Extract the (x, y) coordinate from the center of the cell holding the provided text.  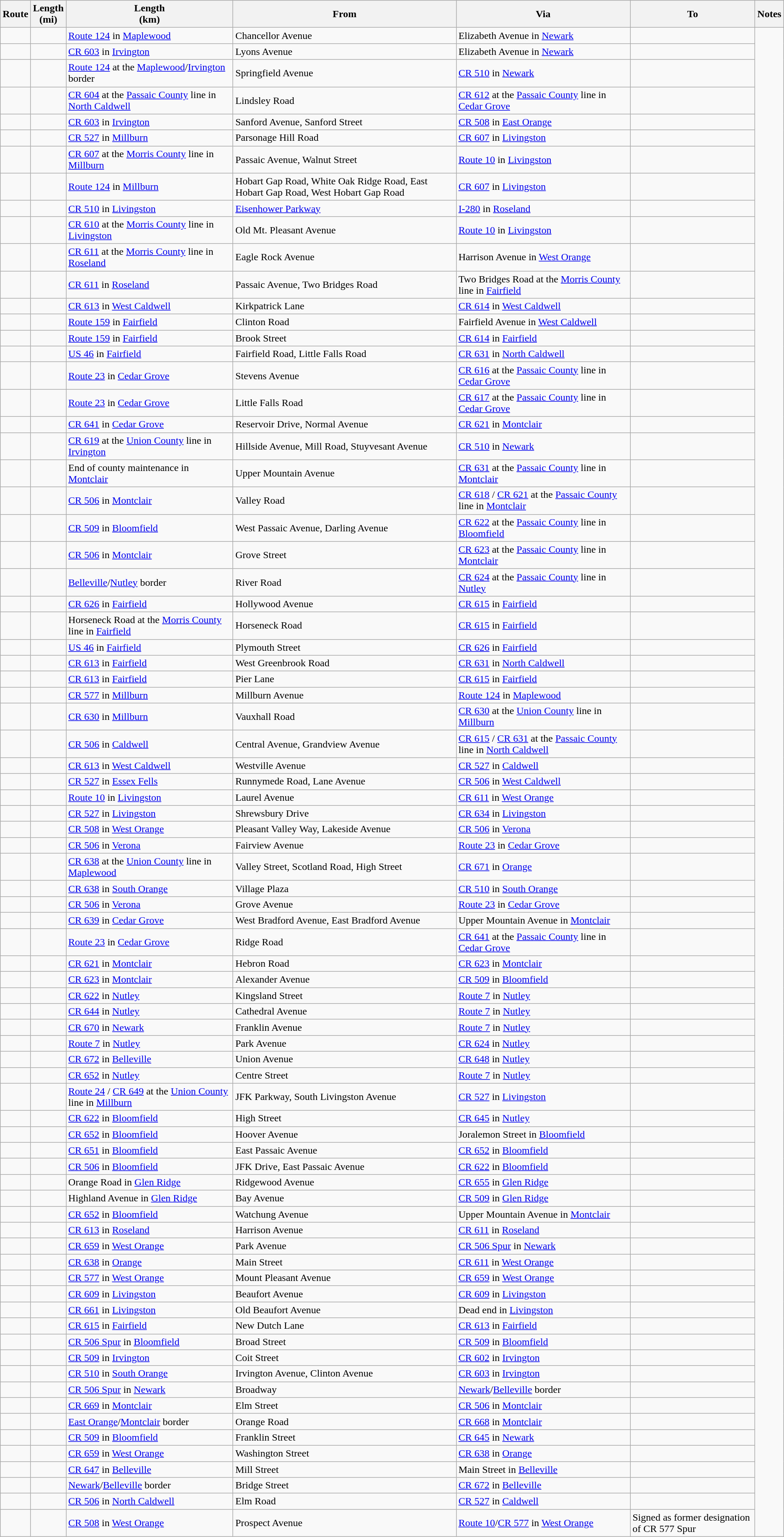
CR 645 in Newark (543, 1437)
Two Bridges Road at the Morris County line in Fairfield (543, 284)
West Greenbrook Road (344, 663)
CR 618 / CR 621 at the Passaic County line in Montclair (543, 500)
CR 607 at the Morris County line in Millburn (150, 159)
CR 506 Spur in Bloomfield (150, 1342)
CR 506 in Bloomfield (150, 1166)
Fairview Avenue (344, 845)
Watchung Avenue (344, 1214)
CR 655 in Glen Ridge (543, 1182)
Highland Avenue in Glen Ridge (150, 1198)
East Orange/Montclair border (150, 1421)
CR 508 in East Orange (543, 122)
Reservoir Drive, Normal Avenue (344, 424)
Pleasant Valley Way, Lakeside Avenue (344, 829)
Route 124 at the Maplewood/Irvington border (150, 73)
CR 670 in Newark (150, 1027)
Elm Road (344, 1501)
CR 641 in Cedar Grove (150, 424)
JFK Drive, East Passaic Avenue (344, 1166)
Main Street in Belleville (543, 1470)
Lyons Avenue (344, 52)
Plymouth Street (344, 647)
CR 624 in Nutley (543, 1043)
CR 617 at the Passaic County line in Cedar Grove (543, 403)
Sanford Avenue, Sanford Street (344, 122)
Prospect Avenue (344, 1523)
CR 510 in Livingston (150, 208)
Parsonage Hill Road (344, 138)
Lindsley Road (344, 101)
CR 509 in Glen Ridge (543, 1198)
Clinton Road (344, 322)
Central Avenue, Grandview Avenue (344, 744)
Westville Avenue (344, 766)
Route 10/CR 577 in West Orange (543, 1523)
Dead end in Livingston (543, 1310)
Chancellor Avenue (344, 36)
CR 577 in West Orange (150, 1278)
CR 611 at the Morris County line in Roseland (150, 257)
CR 506 in Caldwell (150, 744)
Little Falls Road (344, 403)
Signed as former designation of CR 577 Spur (693, 1523)
Bay Avenue (344, 1198)
CR 638 at the Union County line in Maplewood (150, 867)
CR 630 in Millburn (150, 717)
CR 661 in Livingston (150, 1310)
CR 614 in Fairfield (543, 338)
CR 639 in Cedar Grove (150, 920)
CR 671 in Orange (543, 867)
Kirkpatrick Lane (344, 306)
Length(mi) (48, 14)
CR 527 in Millburn (150, 138)
Franklin Street (344, 1437)
River Road (344, 582)
CR 612 at the Passaic County line in Cedar Grove (543, 101)
CR 647 in Belleville (150, 1470)
Hoover Avenue (344, 1134)
CR 669 in Montclair (150, 1405)
Passaic Avenue, Two Bridges Road (344, 284)
Hobart Gap Road, White Oak Ridge Road, East Hobart Gap Road, West Hobart Gap Road (344, 187)
CR 624 at the Passaic County line in Nutley (543, 582)
Hillside Avenue, Mill Road, Stuyvesant Avenue (344, 446)
Runnymede Road, Lane Avenue (344, 781)
Hollywood Avenue (344, 604)
Mill Street (344, 1470)
Elm Street (344, 1405)
Harrison Avenue (344, 1230)
CR 506 in West Caldwell (543, 781)
Orange Road in Glen Ridge (150, 1182)
Belleville/Nutley border (150, 582)
CR 615 / CR 631 at the Passaic County line in North Caldwell (543, 744)
Stevens Avenue (344, 375)
CR 648 in Nutley (543, 1059)
CR 623 at the Passaic County line in Montclair (543, 555)
CR 509 in Irvington (150, 1358)
Centre Street (344, 1075)
Upper Mountain Avenue (344, 474)
Laurel Avenue (344, 797)
Franklin Avenue (344, 1027)
Union Avenue (344, 1059)
Valley Road (344, 500)
CR 641 at the Passaic County line in Cedar Grove (543, 942)
From (344, 14)
Mount Pleasant Avenue (344, 1278)
Horseneck Road at the Morris County line in Fairfield (150, 625)
Beaufort Avenue (344, 1294)
Vauxhall Road (344, 717)
Fairfield Road, Little Falls Road (344, 354)
Bridge Street (344, 1485)
East Passaic Avenue (344, 1150)
Cathedral Avenue (344, 1012)
CR 619 at the Union County line in Irvington (150, 446)
West Bradford Avenue, East Bradford Avenue (344, 920)
Route 24 / CR 649 at the Union County line in Millburn (150, 1097)
Harrison Avenue in West Orange (543, 257)
Village Plaza (344, 888)
Fairfield Avenue in West Caldwell (543, 322)
Via (543, 14)
CR 604 at the Passaic County line in North Caldwell (150, 101)
Shrewsbury Drive (344, 813)
I-280 in Roseland (543, 208)
Hebron Road (344, 964)
To (693, 14)
Valley Street, Scotland Road, High Street (344, 867)
Irvington Avenue, Clinton Avenue (344, 1374)
Coit Street (344, 1358)
CR 652 in Nutley (150, 1075)
CR 645 in Nutley (543, 1118)
Old Mt. Pleasant Avenue (344, 230)
Main Street (344, 1262)
CR 613 in Roseland (150, 1230)
CR 577 in Millburn (150, 695)
New Dutch Lane (344, 1326)
CR 527 in Essex Fells (150, 781)
CR 506 in North Caldwell (150, 1501)
Alexander Avenue (344, 980)
Ridge Road (344, 942)
Broadway (344, 1390)
Broad Street (344, 1342)
CR 622 in Nutley (150, 996)
Route 124 in Millburn (150, 187)
Notes (769, 14)
Grove Street (344, 555)
CR 638 in South Orange (150, 888)
Millburn Avenue (344, 695)
JFK Parkway, South Livingston Avenue (344, 1097)
CR 602 in Irvington (543, 1358)
CR 616 at the Passaic County line in Cedar Grove (543, 375)
Grove Avenue (344, 904)
High Street (344, 1118)
CR 610 at the Morris County line in Livingston (150, 230)
Pier Lane (344, 679)
CR 634 in Livingston (543, 813)
CR 622 at the Passaic County line in Bloomfield (543, 528)
Springfield Avenue (344, 73)
CR 631 at the Passaic County line in Montclair (543, 474)
Washington Street (344, 1453)
CR 668 in Montclair (543, 1421)
CR 651 in Bloomfield (150, 1150)
West Passaic Avenue, Darling Avenue (344, 528)
End of county maintenance in Montclair (150, 474)
Passaic Avenue, Walnut Street (344, 159)
Joralemon Street in Bloomfield (543, 1134)
Horseneck Road (344, 625)
CR 630 at the Union County line in Millburn (543, 717)
Kingsland Street (344, 996)
Old Beaufort Avenue (344, 1310)
CR 644 in Nutley (150, 1012)
Orange Road (344, 1421)
CR 614 in West Caldwell (543, 306)
Eagle Rock Avenue (344, 257)
Brook Street (344, 338)
Eisenhower Parkway (344, 208)
Length(km) (150, 14)
Ridgewood Avenue (344, 1182)
Route (15, 14)
